Locate the cell with the specified text and output its [x, y] center coordinate. 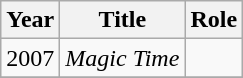
Title [122, 20]
Magic Time [122, 58]
2007 [30, 58]
Year [30, 20]
Role [214, 20]
